Return (X, Y) of the center of cell containing provided text 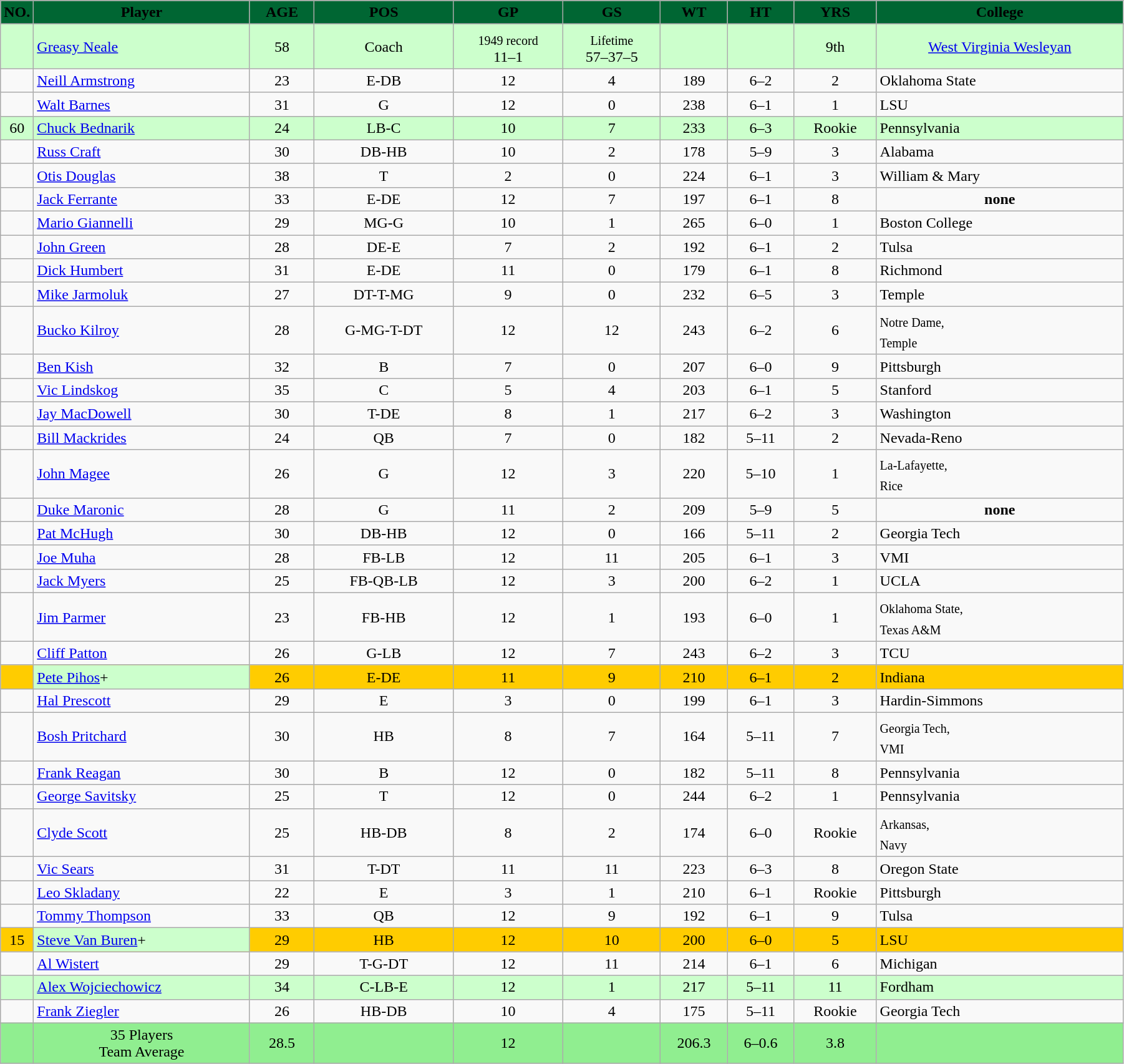
166 (694, 533)
FB-LB (384, 557)
LB-C (384, 128)
58 (282, 46)
Boston College (999, 223)
FB-HB (384, 617)
Mario Giannelli (142, 223)
GS (612, 12)
Mike Jarmoluk (142, 294)
T-G-DT (384, 964)
Bill Mackrides (142, 438)
5–10 (761, 474)
Clyde Scott (142, 833)
UCLA (999, 581)
VMI (999, 557)
6–0.6 (761, 1043)
214 (694, 964)
15 (17, 940)
265 (694, 223)
3.8 (835, 1043)
Chuck Bednarik (142, 128)
34 (282, 987)
Bosh Pritchard (142, 737)
Indiana (999, 677)
206.3 (694, 1043)
NO. (17, 12)
Oklahoma State, Texas A&M (999, 617)
164 (694, 737)
C-LB-E (384, 987)
West Virginia Wesleyan (999, 46)
Hal Prescott (142, 700)
32 (282, 366)
35 Players Team Average (142, 1043)
Jack Myers (142, 581)
Temple (999, 294)
203 (694, 390)
Notre Dame, Temple (999, 331)
207 (694, 366)
178 (694, 152)
35 (282, 390)
T-DE (384, 414)
HT (761, 12)
G-LB (384, 653)
YRS (835, 12)
Arkansas,Navy (999, 833)
DT-T-MG (384, 294)
DE-E (384, 247)
Alex Wojciechowicz (142, 987)
244 (694, 796)
Richmond (999, 271)
Greasy Neale (142, 46)
197 (694, 199)
T-DT (384, 869)
GP (508, 12)
Vic Sears (142, 869)
Bucko Kilroy (142, 331)
174 (694, 833)
27 (282, 294)
Otis Douglas (142, 175)
Hardin-Simmons (999, 700)
Nevada-Reno (999, 438)
6–5 (761, 294)
223 (694, 869)
Cliff Patton (142, 653)
189 (694, 80)
60 (17, 128)
C (384, 390)
38 (282, 175)
238 (694, 104)
Pete Pihos+ (142, 677)
WT (694, 12)
Frank Ziegler (142, 1011)
Washington (999, 414)
Al Wistert (142, 964)
209 (694, 510)
205 (694, 557)
28.5 (282, 1043)
Pat McHugh (142, 533)
Dick Humbert (142, 271)
John Magee (142, 474)
Ben Kish (142, 366)
TCU (999, 653)
Vic Lindskog (142, 390)
232 (694, 294)
E-DB (384, 80)
Tommy Thompson (142, 916)
Fordham (999, 987)
POS (384, 12)
G-MG-T-DT (384, 331)
La-Lafayette,Rice (999, 474)
Oklahoma State (999, 80)
220 (694, 474)
179 (694, 271)
Jim Parmer (142, 617)
Michigan (999, 964)
Jack Ferrante (142, 199)
Player (142, 12)
Alabama (999, 152)
Lifetime57–37–5 (612, 46)
FB-QB-LB (384, 581)
9th (835, 46)
Steve Van Buren+ (142, 940)
Stanford (999, 390)
175 (694, 1011)
Coach (384, 46)
233 (694, 128)
193 (694, 617)
Jay MacDowell (142, 414)
Duke Maronic (142, 510)
George Savitsky (142, 796)
College (999, 12)
Leo Skladany (142, 892)
Oregon State (999, 869)
MG-G (384, 223)
John Green (142, 247)
Neill Armstrong (142, 80)
Georgia Tech,VMI (999, 737)
22 (282, 892)
AGE (282, 12)
Russ Craft (142, 152)
Walt Barnes (142, 104)
1949 record11–1 (508, 46)
William & Mary (999, 175)
199 (694, 700)
Frank Reagan (142, 773)
224 (694, 175)
Joe Muha (142, 557)
